Return [x, y] of the center of cell containing provided text 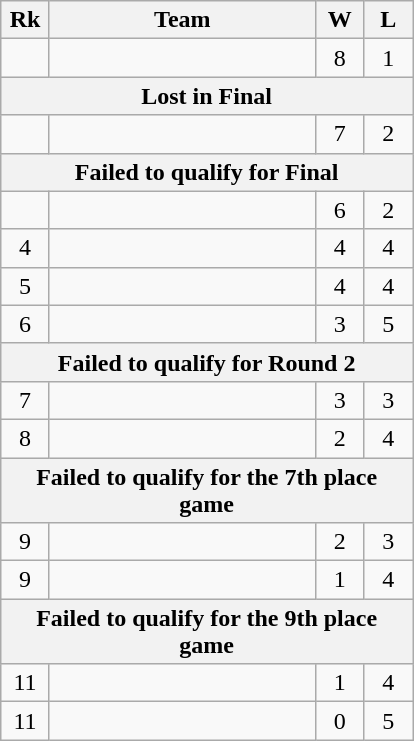
Team [182, 20]
W [340, 20]
Rk [26, 20]
0 [340, 721]
Failed to qualify for the 9th place game [207, 632]
Failed to qualify for the 7th place game [207, 490]
L [388, 20]
Lost in Final [207, 96]
Failed to qualify for Final [207, 172]
Failed to qualify for Round 2 [207, 362]
